Scan for the cell matching the given text and deliver its (X, Y) coordinate at center. 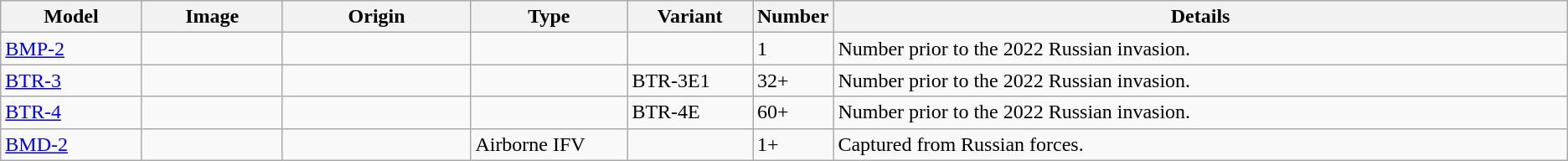
Number (792, 17)
Origin (376, 17)
Type (549, 17)
Details (1200, 17)
BTR-4E (690, 112)
1 (792, 49)
Image (212, 17)
Variant (690, 17)
BTR-3 (71, 80)
Captured from Russian forces. (1200, 144)
Airborne IFV (549, 144)
BMP-2 (71, 49)
Model (71, 17)
BTR-4 (71, 112)
1+ (792, 144)
BTR-3E1 (690, 80)
BMD-2 (71, 144)
32+ (792, 80)
60+ (792, 112)
